Return the (X, Y) coordinate for the center point of the cell that contains the specified text.  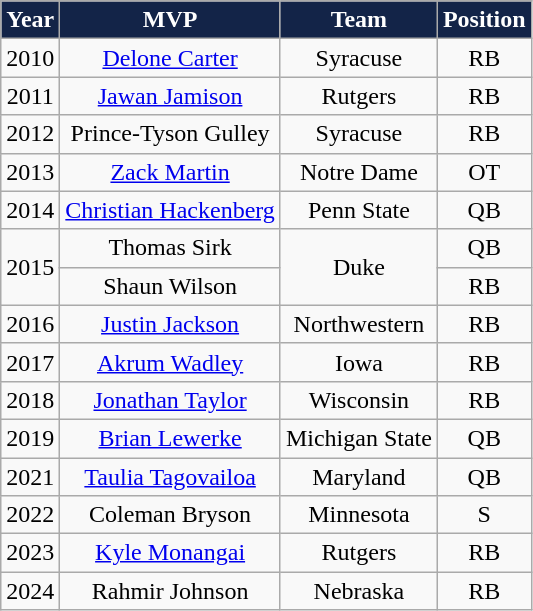
2011 (30, 96)
Brian Lewerke (170, 438)
2022 (30, 515)
Nebraska (358, 591)
2023 (30, 553)
Team (358, 20)
Coleman Bryson (170, 515)
Christian Hackenberg (170, 210)
Shaun Wilson (170, 286)
2016 (30, 324)
2012 (30, 134)
Northwestern (358, 324)
Zack Martin (170, 172)
2018 (30, 400)
2014 (30, 210)
2021 (30, 477)
Minnesota (358, 515)
2017 (30, 362)
Jonathan Taylor (170, 400)
Penn State (358, 210)
Maryland (358, 477)
Justin Jackson (170, 324)
Taulia Tagovailoa (170, 477)
S (484, 515)
Delone Carter (170, 58)
Prince-Tyson Gulley (170, 134)
Duke (358, 267)
2015 (30, 267)
Notre Dame (358, 172)
Jawan Jamison (170, 96)
2013 (30, 172)
Kyle Monangai (170, 553)
OT (484, 172)
2019 (30, 438)
Wisconsin (358, 400)
Thomas Sirk (170, 248)
Position (484, 20)
Michigan State (358, 438)
2024 (30, 591)
Year (30, 20)
Akrum Wadley (170, 362)
MVP (170, 20)
Rahmir Johnson (170, 591)
2010 (30, 58)
Iowa (358, 362)
